Locate the cell with the specified text and output its (X, Y) center coordinate. 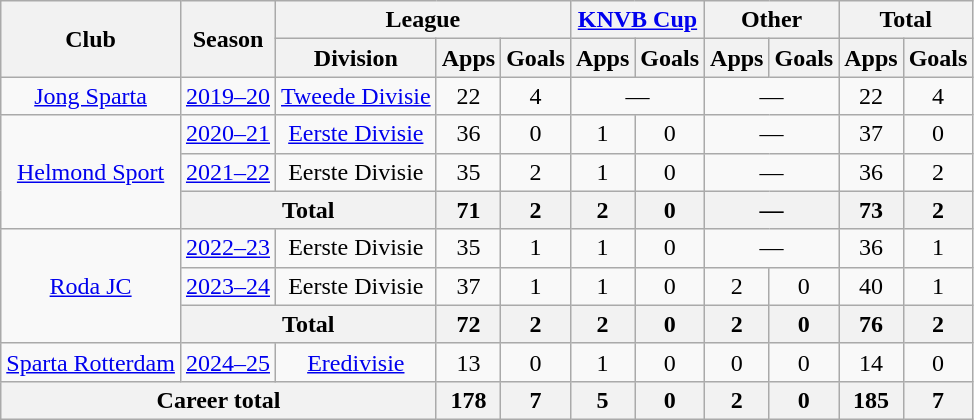
2020–21 (228, 134)
2021–22 (228, 172)
Season (228, 39)
Tweede Divisie (356, 96)
Career total (218, 400)
2022–23 (228, 248)
Sparta Rotterdam (91, 362)
2019–20 (228, 96)
72 (468, 324)
Jong Sparta (91, 96)
Other (772, 20)
Division (356, 58)
2023–24 (228, 286)
Roda JC (91, 286)
76 (871, 324)
40 (871, 286)
Eredivisie (356, 362)
13 (468, 362)
Helmond Sport (91, 172)
185 (871, 400)
League (424, 20)
5 (602, 400)
Club (91, 39)
2024–25 (228, 362)
14 (871, 362)
73 (871, 210)
178 (468, 400)
71 (468, 210)
KNVB Cup (637, 20)
